Provide the (x, y) coordinate of the cell's center where the given text is located.  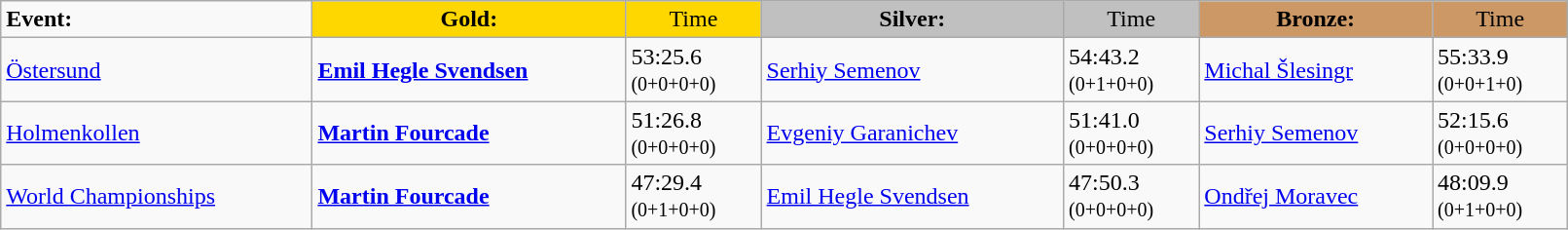
Östersund (157, 70)
51:41.0(0+0+0+0) (1131, 133)
51:26.8(0+0+0+0) (693, 133)
53:25.6(0+0+0+0) (693, 70)
47:29.4(0+1+0+0) (693, 197)
Michal Šlesingr (1316, 70)
Ondřej Moravec (1316, 197)
Event: (157, 19)
Gold: (469, 19)
Evgeniy Garanichev (913, 133)
47:50.3(0+0+0+0) (1131, 197)
Holmenkollen (157, 133)
Bronze: (1316, 19)
54:43.2(0+1+0+0) (1131, 70)
World Championships (157, 197)
55:33.9(0+0+1+0) (1501, 70)
52:15.6(0+0+0+0) (1501, 133)
48:09.9(0+1+0+0) (1501, 197)
Silver: (913, 19)
